Search for the cell housing the specified text and yield its [X, Y] center coordinate. 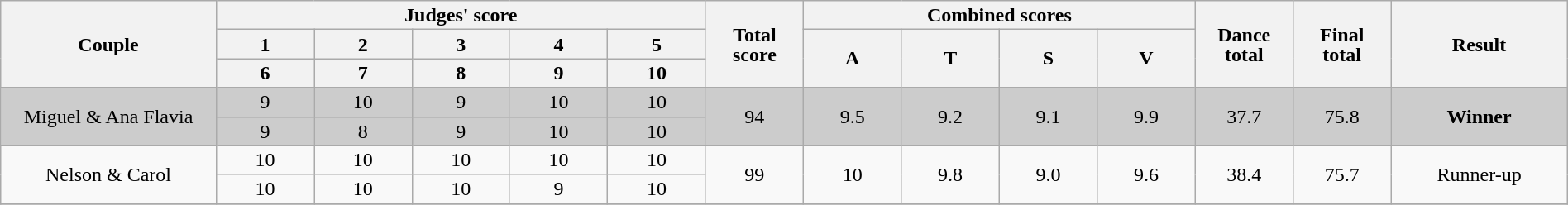
Winner [1479, 117]
9.8 [950, 174]
37.7 [1244, 117]
9.0 [1048, 174]
3 [461, 45]
9.5 [853, 117]
Result [1479, 45]
9.2 [950, 117]
38.4 [1244, 174]
Dancetotal [1244, 45]
Finaltotal [1341, 45]
V [1146, 59]
7 [363, 73]
6 [265, 73]
1 [265, 45]
T [950, 59]
9.1 [1048, 117]
Miguel & Ana Flavia [109, 117]
4 [558, 45]
Totalscore [754, 45]
75.7 [1341, 174]
Couple [109, 45]
9.6 [1146, 174]
2 [363, 45]
Nelson & Carol [109, 174]
A [853, 59]
9.9 [1146, 117]
Combined scores [1000, 15]
94 [754, 117]
S [1048, 59]
75.8 [1341, 117]
99 [754, 174]
5 [657, 45]
Judges' score [461, 15]
Runner-up [1479, 174]
